Scan for the cell matching the given text and deliver its [x, y] coordinate at center. 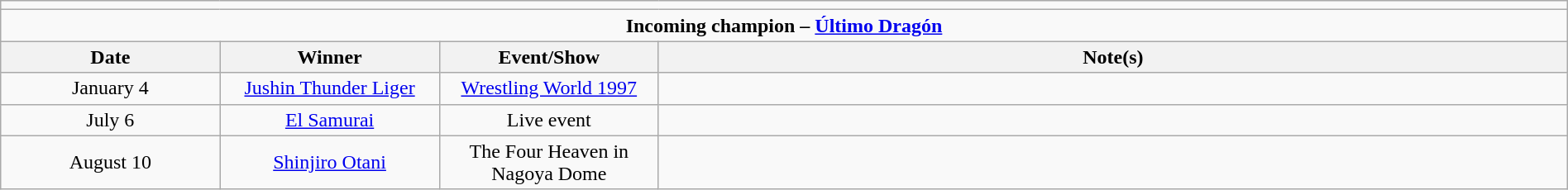
Incoming champion – Último Dragón [784, 26]
January 4 [111, 88]
August 10 [111, 162]
Note(s) [1113, 57]
Event/Show [549, 57]
Live event [549, 120]
Shinjiro Otani [329, 162]
Date [111, 57]
The Four Heaven in Nagoya Dome [549, 162]
Winner [329, 57]
July 6 [111, 120]
Wrestling World 1997 [549, 88]
Jushin Thunder Liger [329, 88]
El Samurai [329, 120]
